Provide the (x, y) coordinate of the cell's center where the given text is located.  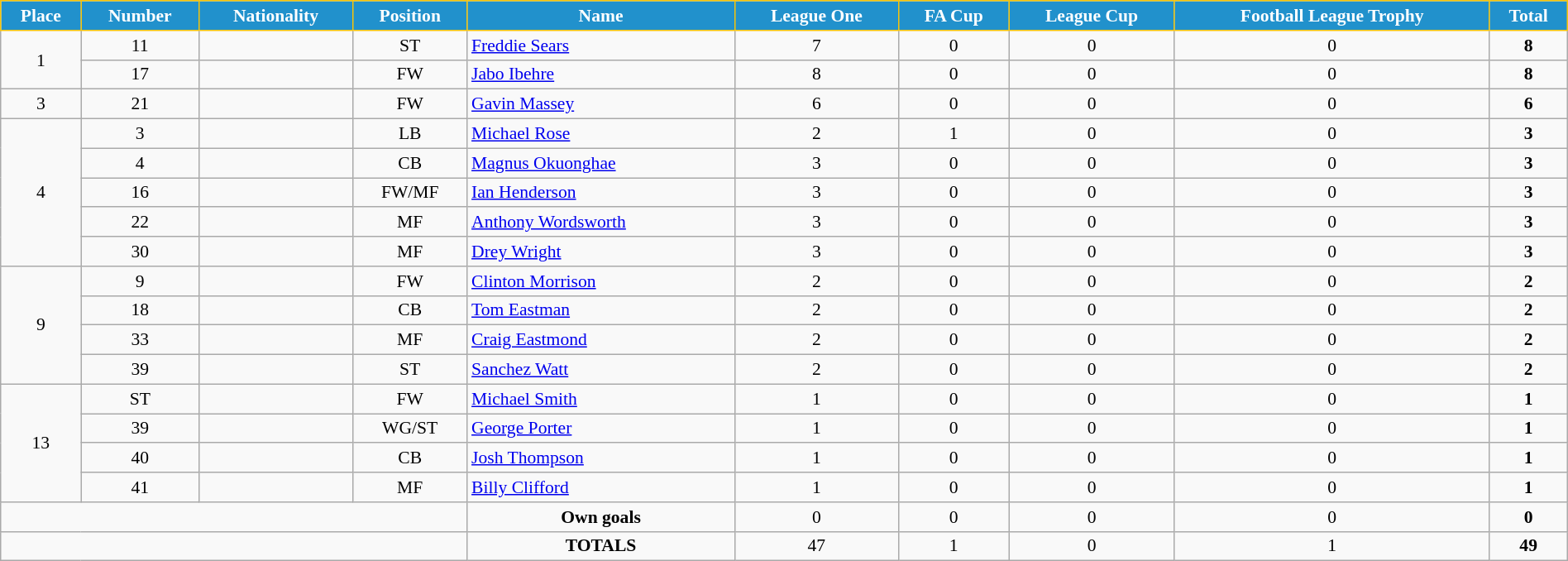
Michael Smith (600, 399)
Tom Eastman (600, 310)
40 (141, 458)
LB (410, 134)
21 (141, 104)
Position (410, 16)
11 (141, 46)
Name (600, 16)
7 (817, 46)
Magnus Okuonghae (600, 163)
Billy Clifford (600, 487)
Drey Wright (600, 252)
41 (141, 487)
16 (141, 193)
Clinton Morrison (600, 281)
George Porter (600, 429)
Football League Trophy (1331, 16)
Ian Henderson (600, 193)
FW/MF (410, 193)
League Cup (1092, 16)
30 (141, 252)
Freddie Sears (600, 46)
Anthony Wordsworth (600, 223)
Nationality (276, 16)
TOTALS (600, 546)
Place (41, 16)
Number (141, 16)
17 (141, 74)
WG/ST (410, 429)
Total (1528, 16)
FA Cup (954, 16)
Own goals (600, 517)
49 (1528, 546)
Josh Thompson (600, 458)
Sanchez Watt (600, 370)
Michael Rose (600, 134)
Craig Eastmond (600, 340)
22 (141, 223)
13 (41, 443)
33 (141, 340)
Gavin Massey (600, 104)
League One (817, 16)
Jabo Ibehre (600, 74)
18 (141, 310)
47 (817, 546)
